Provide the (x, y) coordinate of the cell's center where the given text is located.  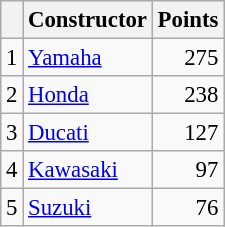
97 (188, 170)
2 (12, 95)
Ducati (88, 133)
76 (188, 208)
5 (12, 208)
Points (188, 20)
238 (188, 95)
Kawasaki (88, 170)
127 (188, 133)
Honda (88, 95)
Suzuki (88, 208)
3 (12, 133)
275 (188, 58)
4 (12, 170)
Constructor (88, 20)
1 (12, 58)
Yamaha (88, 58)
